Output the (X, Y) coordinate of the center of the cell containing the given text.  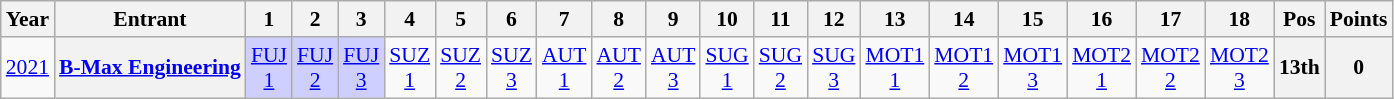
14 (964, 19)
FUJ3 (361, 68)
18 (1240, 19)
SUZ1 (410, 68)
Points (1359, 19)
2 (315, 19)
AUT1 (564, 68)
13 (894, 19)
9 (673, 19)
5 (460, 19)
8 (618, 19)
Year (28, 19)
Entrant (150, 19)
SUZ2 (460, 68)
0 (1359, 68)
AUT3 (673, 68)
6 (512, 19)
11 (780, 19)
3 (361, 19)
10 (726, 19)
Pos (1300, 19)
SUG3 (834, 68)
17 (1170, 19)
MOT13 (1032, 68)
FUJ1 (269, 68)
7 (564, 19)
SUG2 (780, 68)
2021 (28, 68)
MOT23 (1240, 68)
MOT11 (894, 68)
AUT2 (618, 68)
FUJ2 (315, 68)
SUG1 (726, 68)
B-Max Engineering (150, 68)
15 (1032, 19)
12 (834, 19)
4 (410, 19)
13th (1300, 68)
16 (1102, 19)
MOT22 (1170, 68)
1 (269, 19)
MOT12 (964, 68)
SUZ3 (512, 68)
MOT21 (1102, 68)
